Locate the cell with the specified text and output its [x, y] center coordinate. 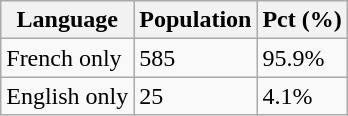
English only [68, 96]
French only [68, 58]
4.1% [302, 96]
95.9% [302, 58]
585 [196, 58]
Language [68, 20]
Population [196, 20]
25 [196, 96]
Pct (%) [302, 20]
